Detect which cell encompasses the target text, then output its (X, Y) center coordinate. 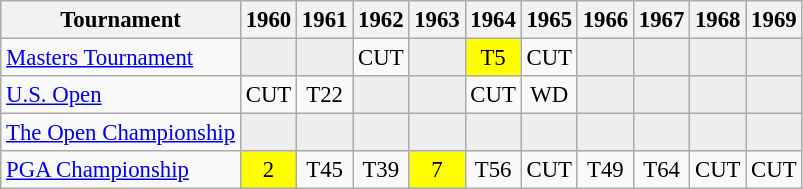
1963 (437, 20)
The Open Championship (121, 133)
1967 (661, 20)
1964 (493, 20)
U.S. Open (121, 95)
1962 (381, 20)
T22 (325, 95)
Masters Tournament (121, 58)
Tournament (121, 20)
WD (549, 95)
1965 (549, 20)
1961 (325, 20)
2 (268, 170)
T49 (605, 170)
T39 (381, 170)
7 (437, 170)
T45 (325, 170)
PGA Championship (121, 170)
1969 (774, 20)
1960 (268, 20)
T56 (493, 170)
1966 (605, 20)
T64 (661, 170)
1968 (718, 20)
T5 (493, 58)
